Output the (X, Y) coordinate of the center of the cell containing the given text.  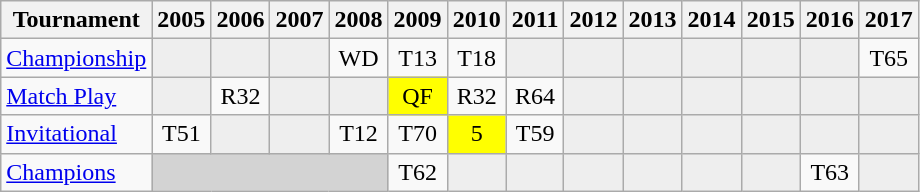
2010 (476, 20)
2009 (418, 20)
2016 (830, 20)
T70 (418, 134)
2007 (300, 20)
2014 (712, 20)
T13 (418, 58)
2005 (182, 20)
5 (476, 134)
2011 (535, 20)
T65 (888, 58)
T63 (830, 172)
2012 (594, 20)
T18 (476, 58)
QF (418, 96)
Champions (76, 172)
Championship (76, 58)
2008 (358, 20)
WD (358, 58)
T12 (358, 134)
2013 (652, 20)
Tournament (76, 20)
2015 (770, 20)
T62 (418, 172)
2006 (240, 20)
Invitational (76, 134)
Match Play (76, 96)
R64 (535, 96)
T59 (535, 134)
2017 (888, 20)
T51 (182, 134)
